Identify which cell holds the provided text, then report its (x, y) central coordinate. 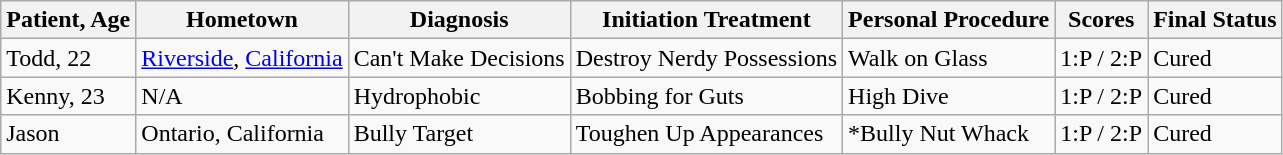
Toughen Up Appearances (706, 134)
Riverside, California (242, 58)
Todd, 22 (68, 58)
Walk on Glass (949, 58)
Diagnosis (459, 20)
Bully Target (459, 134)
Scores (1102, 20)
Ontario, California (242, 134)
Kenny, 23 (68, 96)
Bobbing for Guts (706, 96)
Patient, Age (68, 20)
N/A (242, 96)
High Dive (949, 96)
*Bully Nut Whack (949, 134)
Final Status (1215, 20)
Destroy Nerdy Possessions (706, 58)
Can't Make Decisions (459, 58)
Hydrophobic (459, 96)
Initiation Treatment (706, 20)
Jason (68, 134)
Personal Procedure (949, 20)
Hometown (242, 20)
